Determine the (x, y) coordinate at the center of the cell enclosing the given text.  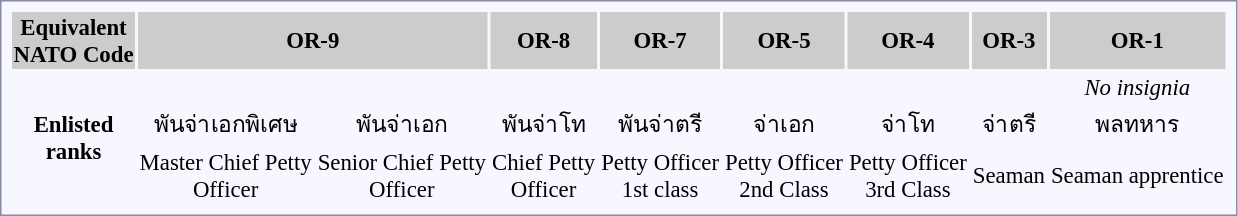
Chief PettyOfficer (543, 176)
Senior Chief PettyOfficer (402, 176)
พันจ่าโท (543, 124)
จ่าตรี (1008, 124)
Petty Officer2nd Class (784, 176)
พลทหาร (1137, 124)
OR-3 (1008, 40)
Seaman apprentice (1137, 176)
พันจ่าเอก (402, 124)
จ่าโท (908, 124)
พันจ่าเอกพิเศษ (226, 124)
OR-5 (784, 40)
EquivalentNATO Code (74, 40)
OR-8 (543, 40)
พันจ่าตรี (660, 124)
Enlistedranks (74, 138)
Master Chief PettyOfficer (226, 176)
Seaman (1008, 176)
OR-9 (312, 40)
จ่าเอก (784, 124)
Petty Officer3rd Class (908, 176)
OR-1 (1137, 40)
OR-7 (660, 40)
Petty Officer1st class (660, 176)
OR-4 (908, 40)
No insignia (1137, 87)
